Locate the cell with the specified text and output its [x, y] center coordinate. 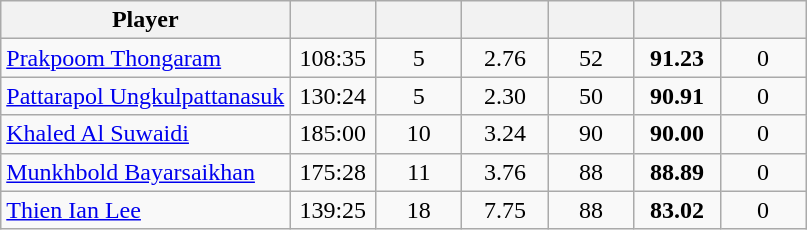
Khaled Al Suwaidi [146, 134]
90.00 [677, 134]
18 [419, 210]
90.91 [677, 96]
3.24 [505, 134]
90 [591, 134]
Player [146, 20]
11 [419, 172]
Thien Ian Lee [146, 210]
185:00 [333, 134]
130:24 [333, 96]
50 [591, 96]
2.30 [505, 96]
139:25 [333, 210]
3.76 [505, 172]
91.23 [677, 58]
175:28 [333, 172]
2.76 [505, 58]
108:35 [333, 58]
88.89 [677, 172]
7.75 [505, 210]
52 [591, 58]
Munkhbold Bayarsaikhan [146, 172]
83.02 [677, 210]
10 [419, 134]
Pattarapol Ungkulpattanasuk [146, 96]
Prakpoom Thongaram [146, 58]
